Output the (x, y) coordinate of the center of the cell containing the given text.  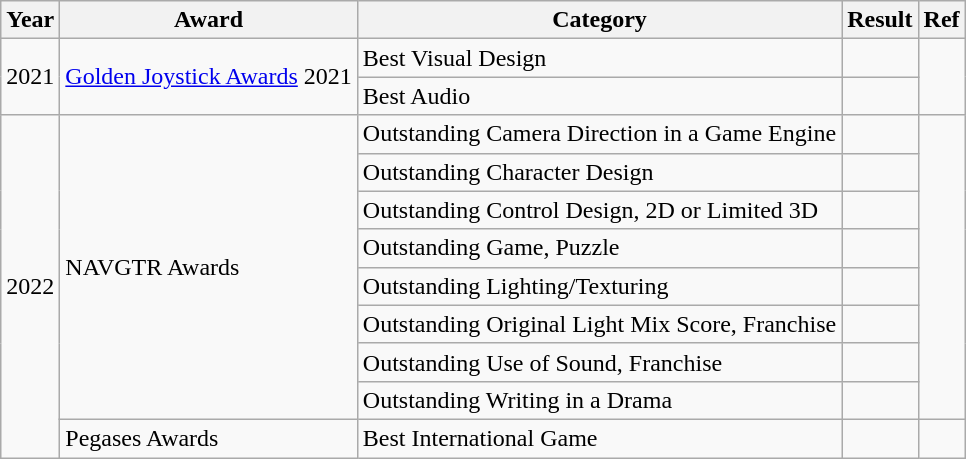
2022 (30, 286)
Outstanding Game, Puzzle (599, 248)
Best International Game (599, 438)
Best Audio (599, 96)
Outstanding Lighting/Texturing (599, 286)
2021 (30, 77)
Golden Joystick Awards 2021 (209, 77)
NAVGTR Awards (209, 267)
Outstanding Camera Direction in a Game Engine (599, 134)
Category (599, 20)
Outstanding Use of Sound, Franchise (599, 362)
Outstanding Writing in a Drama (599, 400)
Ref (942, 20)
Result (880, 20)
Outstanding Control Design, 2D or Limited 3D (599, 210)
Best Visual Design (599, 58)
Award (209, 20)
Year (30, 20)
Outstanding Original Light Mix Score, Franchise (599, 324)
Pegases Awards (209, 438)
Outstanding Character Design (599, 172)
